Extract the [X, Y] coordinate from the center of the cell holding the provided text.  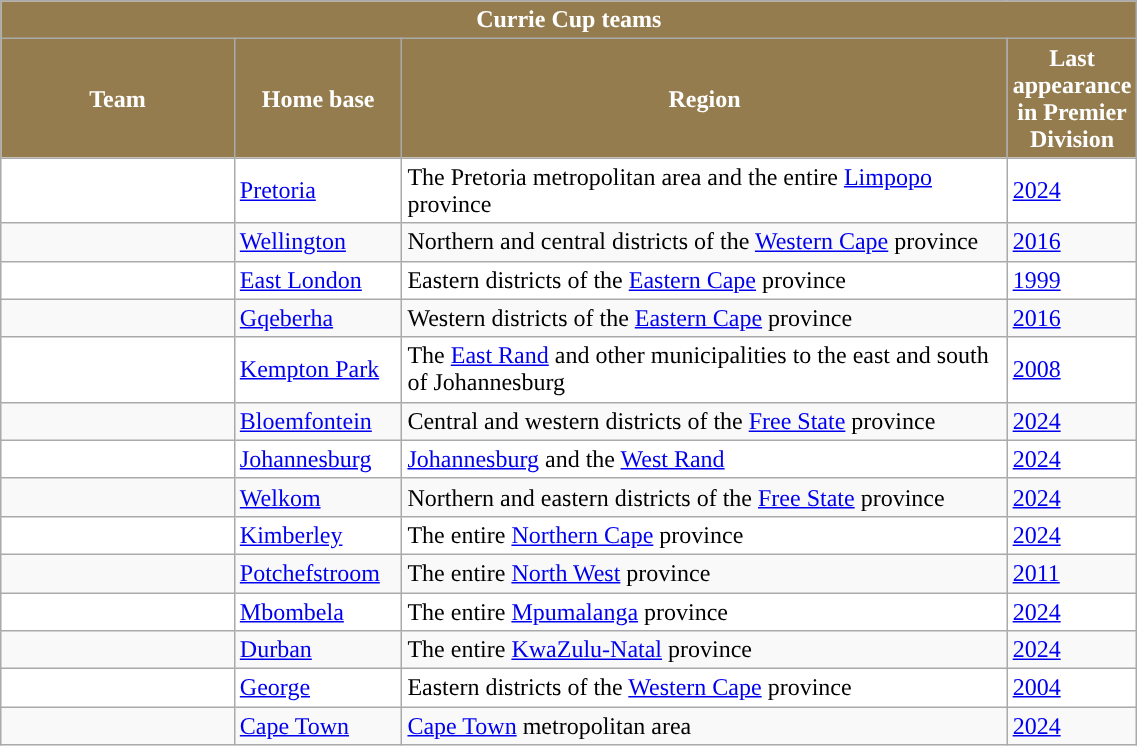
Kimberley [318, 535]
The East Rand and other municipalities to the east and south of Johannesburg [704, 370]
Gqeberha [318, 318]
The entire KwaZulu-Natal province [704, 650]
Kempton Park [318, 370]
George [318, 688]
Currie Cup teams [569, 20]
Cape Town metropolitan area [704, 726]
Last appearance in Premier Division [1072, 98]
Eastern districts of the Western Cape province [704, 688]
The entire Mpumalanga province [704, 611]
The Pretoria metropolitan area and the entire Limpopo province [704, 190]
Potchefstroom [318, 573]
Durban [318, 650]
Eastern districts of the Eastern Cape province [704, 280]
Wellington [318, 242]
Northern and central districts of the Western Cape province [704, 242]
East London [318, 280]
Team [118, 98]
Central and western districts of the Free State province [704, 421]
Home base [318, 98]
Region [704, 98]
2011 [1072, 573]
Pretoria [318, 190]
The entire North West province [704, 573]
Western districts of the Eastern Cape province [704, 318]
Bloemfontein [318, 421]
Johannesburg [318, 459]
Mbombela [318, 611]
1999 [1072, 280]
Johannesburg and the West Rand [704, 459]
Welkom [318, 497]
Northern and eastern districts of the Free State province [704, 497]
The entire Northern Cape province [704, 535]
2008 [1072, 370]
Cape Town [318, 726]
2004 [1072, 688]
